Return [x, y] of the center of cell containing provided text 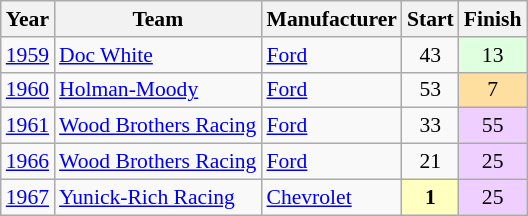
43 [430, 55]
21 [430, 162]
33 [430, 126]
Manufacturer [331, 19]
13 [493, 55]
Yunick-Rich Racing [158, 197]
Doc White [158, 55]
1966 [28, 162]
7 [493, 90]
Finish [493, 19]
1959 [28, 55]
55 [493, 126]
Start [430, 19]
Year [28, 19]
1 [430, 197]
1967 [28, 197]
53 [430, 90]
Holman-Moody [158, 90]
Chevrolet [331, 197]
1961 [28, 126]
1960 [28, 90]
Team [158, 19]
